From the cell containing the given text, extract its center point as [x, y] coordinate. 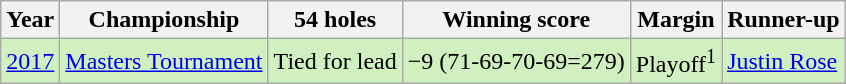
Year [30, 20]
Runner-up [784, 20]
Masters Tournament [164, 62]
Justin Rose [784, 62]
Margin [676, 20]
−9 (71-69-70-69=279) [516, 62]
Winning score [516, 20]
2017 [30, 62]
Championship [164, 20]
Playoff1 [676, 62]
Tied for lead [335, 62]
54 holes [335, 20]
